Capture the cell that displays the provided text and extract its (X, Y) central coordinate. 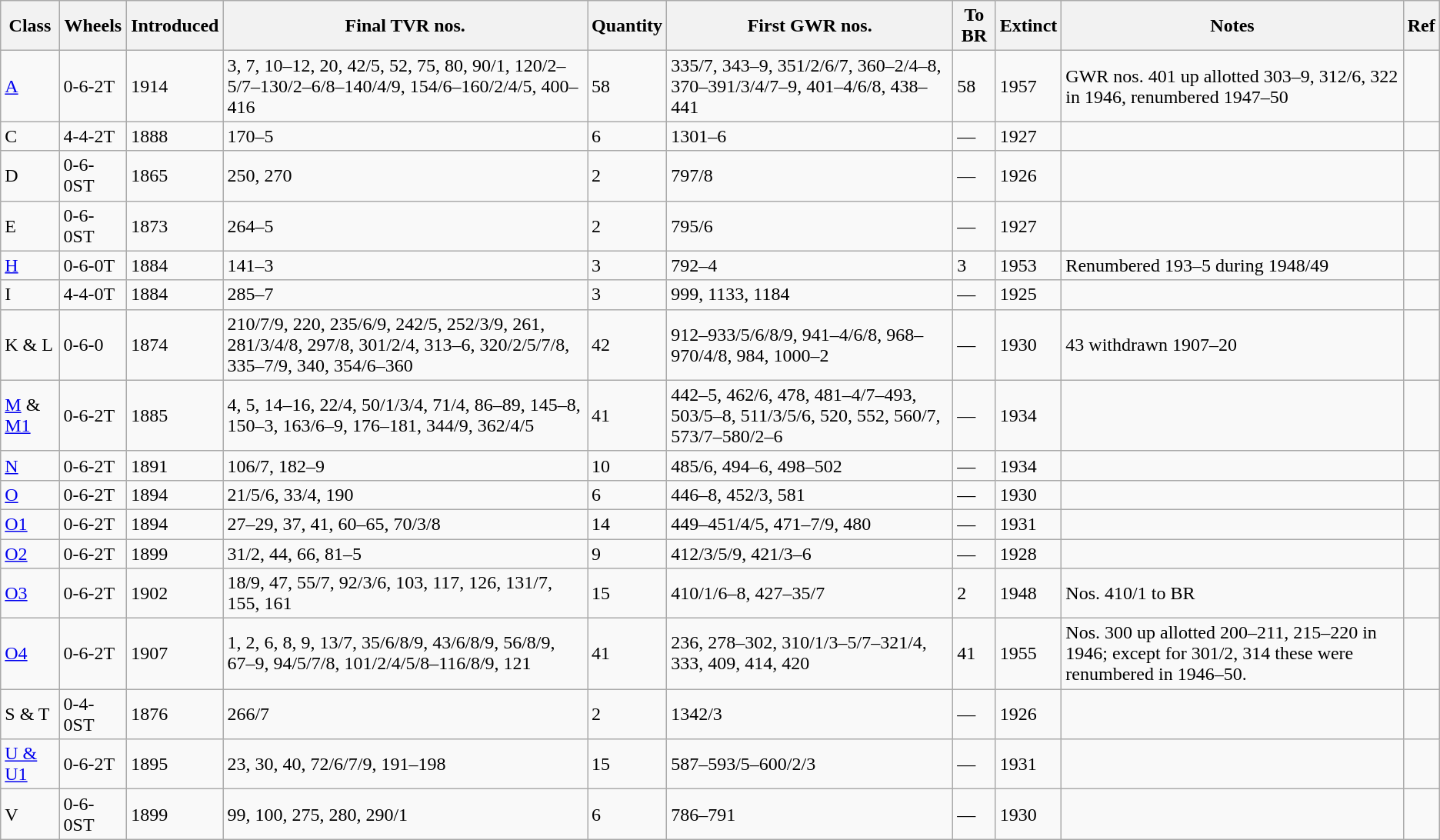
1914 (175, 86)
4-4-2T (93, 136)
D (30, 175)
Renumbered 193–5 during 1948/49 (1232, 265)
99, 100, 275, 280, 290/1 (405, 814)
Introduced (175, 26)
266/7 (405, 714)
1885 (175, 415)
H (30, 265)
Class (30, 26)
42 (628, 345)
E (30, 226)
412/3/5/9, 421/3–6 (810, 553)
Wheels (93, 26)
18/9, 47, 55/7, 92/3/6, 103, 117, 126, 131/7, 155, 161 (405, 594)
0-4-0ST (93, 714)
Nos. 300 up allotted 200–211, 215–220 in 1946; except for 301/2, 314 these were renumbered in 1946–50. (1232, 654)
0-6-0 (93, 345)
27–29, 37, 41, 60–65, 70/3/8 (405, 524)
335/7, 343–9, 351/2/6/7, 360–2/4–8, 370–391/3/4/7–9, 401–4/6/8, 438–441 (810, 86)
Final TVR nos. (405, 26)
1902 (175, 594)
485/6, 494–6, 498–502 (810, 465)
442–5, 462/6, 478, 481–4/7–493, 503/5–8, 511/3/5/6, 520, 552, 560/7, 573/7–580/2–6 (810, 415)
106/7, 182–9 (405, 465)
4-4-0T (93, 295)
1928 (1028, 553)
786–791 (810, 814)
210/7/9, 220, 235/6/9, 242/5, 252/3/9, 261, 281/3/4/8, 297/8, 301/2/4, 313–6, 320/2/5/7/8, 335–7/9, 340, 354/6–360 (405, 345)
O (30, 495)
1955 (1028, 654)
U & U1 (30, 765)
1907 (175, 654)
GWR nos. 401 up allotted 303–9, 312/6, 322 in 1946, renumbered 1947–50 (1232, 86)
792–4 (810, 265)
I (30, 295)
N (30, 465)
O4 (30, 654)
1948 (1028, 594)
Notes (1232, 26)
9 (628, 553)
14 (628, 524)
0-6-0T (93, 265)
To BR (974, 26)
A (30, 86)
1891 (175, 465)
1876 (175, 714)
1888 (175, 136)
1865 (175, 175)
1895 (175, 765)
250, 270 (405, 175)
999, 1133, 1184 (810, 295)
O1 (30, 524)
1, 2, 6, 8, 9, 13/7, 35/6/8/9, 43/6/8/9, 56/8/9, 67–9, 94/5/7/8, 101/2/4/5/8–116/8/9, 121 (405, 654)
Ref (1422, 26)
1874 (175, 345)
First GWR nos. (810, 26)
V (30, 814)
1953 (1028, 265)
Quantity (628, 26)
4, 5, 14–16, 22/4, 50/1/3/4, 71/4, 86–89, 145–8, 150–3, 163/6–9, 176–181, 344/9, 362/4/5 (405, 415)
S & T (30, 714)
Nos. 410/1 to BR (1232, 594)
M & M1 (30, 415)
170–5 (405, 136)
31/2, 44, 66, 81–5 (405, 553)
1342/3 (810, 714)
795/6 (810, 226)
K & L (30, 345)
264–5 (405, 226)
912–933/5/6/8/9, 941–4/6/8, 968–970/4/8, 984, 1000–2 (810, 345)
O3 (30, 594)
1873 (175, 226)
1957 (1028, 86)
C (30, 136)
1301–6 (810, 136)
446–8, 452/3, 581 (810, 495)
236, 278–302, 310/1/3–5/7–321/4, 333, 409, 414, 420 (810, 654)
O2 (30, 553)
449–451/4/5, 471–7/9, 480 (810, 524)
23, 30, 40, 72/6/7/9, 191–198 (405, 765)
141–3 (405, 265)
1925 (1028, 295)
797/8 (810, 175)
10 (628, 465)
587–593/5–600/2/3 (810, 765)
21/5/6, 33/4, 190 (405, 495)
43 withdrawn 1907–20 (1232, 345)
3, 7, 10–12, 20, 42/5, 52, 75, 80, 90/1, 120/2–5/7–130/2–6/8–140/4/9, 154/6–160/2/4/5, 400–416 (405, 86)
Extinct (1028, 26)
285–7 (405, 295)
410/1/6–8, 427–35/7 (810, 594)
